From the cell containing the given text, extract its center point as [X, Y] coordinate. 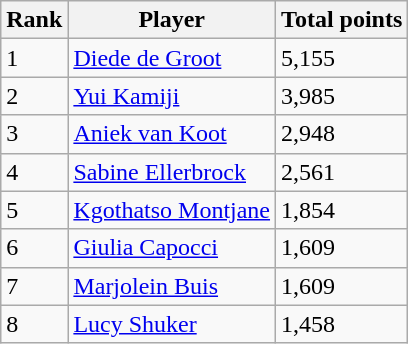
1,458 [342, 324]
Yui Kamiji [172, 96]
3 [34, 134]
2,561 [342, 172]
7 [34, 286]
Kgothatso Montjane [172, 210]
Diede de Groot [172, 58]
Rank [34, 20]
Aniek van Koot [172, 134]
Sabine Ellerbrock [172, 172]
5 [34, 210]
8 [34, 324]
Lucy Shuker [172, 324]
Marjolein Buis [172, 286]
Player [172, 20]
2,948 [342, 134]
2 [34, 96]
1,854 [342, 210]
5,155 [342, 58]
Giulia Capocci [172, 248]
4 [34, 172]
1 [34, 58]
3,985 [342, 96]
6 [34, 248]
Total points [342, 20]
